Return (x, y) of the center of cell containing provided text 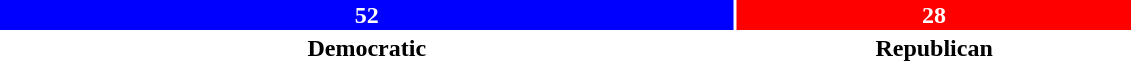
52 (367, 15)
